Find where the given text appears and provide that cell's center as [X, Y] coordinate. 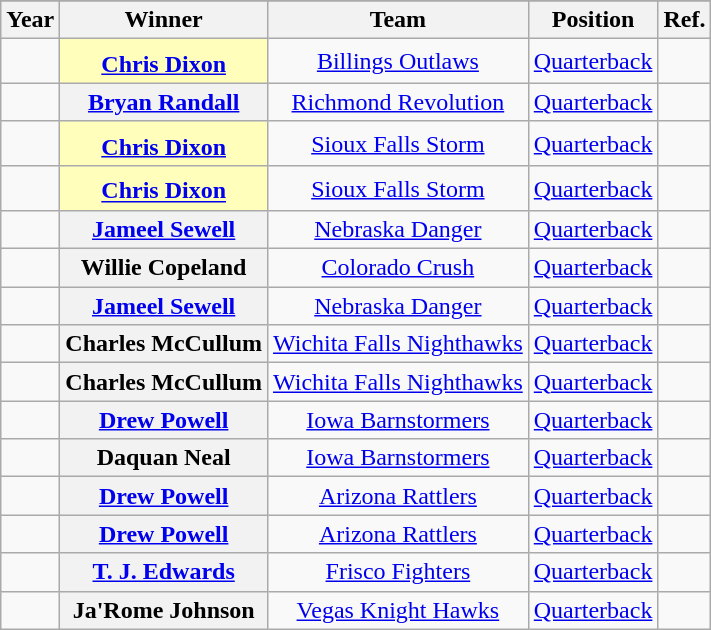
Position [593, 20]
Colorado Crush [398, 268]
Winner [164, 20]
Vegas Knight Hawks [398, 610]
Frisco Fighters [398, 572]
Team [398, 20]
Daquan Neal [164, 458]
T. J. Edwards [164, 572]
Bryan Randall [164, 102]
Ja'Rome Johnson [164, 610]
Year [30, 20]
Billings Outlaws [398, 62]
Ref. [684, 20]
Willie Copeland [164, 268]
Richmond Revolution [398, 102]
